For the text-containing cell, return its midpoint in [X, Y] coordinate format. 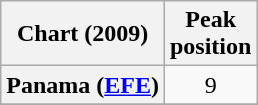
9 [210, 85]
Panama (EFE) [83, 85]
Chart (2009) [83, 34]
Peakposition [210, 34]
